Return the (X, Y) coordinate for the center point of the cell that contains the specified text.  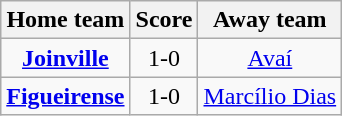
Figueirense (66, 96)
Home team (66, 20)
Away team (270, 20)
Avaí (270, 58)
Score (164, 20)
Joinville (66, 58)
Marcílio Dias (270, 96)
